From the cell containing the given text, extract its center point as [x, y] coordinate. 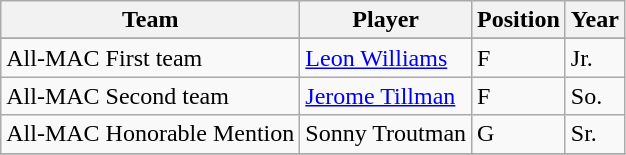
Leon Williams [386, 58]
Year [594, 20]
Team [150, 20]
So. [594, 96]
Jerome Tillman [386, 96]
Sonny Troutman [386, 134]
Sr. [594, 134]
Position [519, 20]
All-MAC First team [150, 58]
Player [386, 20]
G [519, 134]
All-MAC Honorable Mention [150, 134]
Jr. [594, 58]
All-MAC Second team [150, 96]
